For the text-containing cell, return its midpoint in (X, Y) coordinate format. 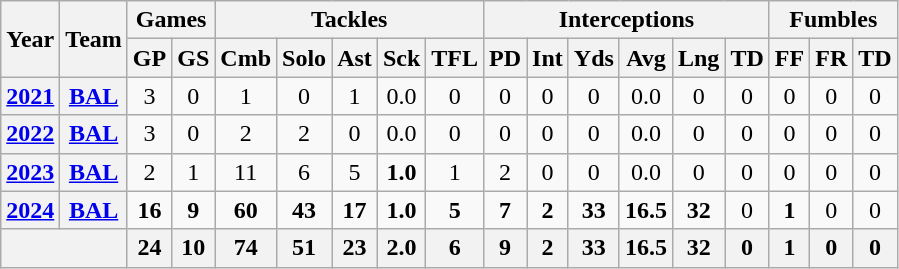
11 (246, 172)
Tackles (350, 20)
Fumbles (833, 20)
Games (170, 20)
51 (304, 248)
GP (149, 58)
2023 (30, 172)
PD (506, 58)
Int (548, 58)
16 (149, 210)
FR (832, 58)
74 (246, 248)
24 (149, 248)
FF (789, 58)
Sck (401, 58)
Year (30, 39)
7 (506, 210)
Lng (698, 58)
TFL (455, 58)
43 (304, 210)
10 (194, 248)
2022 (30, 134)
2021 (30, 96)
Avg (646, 58)
Team (94, 39)
60 (246, 210)
2024 (30, 210)
Cmb (246, 58)
2.0 (401, 248)
Ast (355, 58)
Interceptions (627, 20)
GS (194, 58)
17 (355, 210)
Yds (594, 58)
Solo (304, 58)
23 (355, 248)
